Output the (X, Y) coordinate of the center of the cell containing the given text.  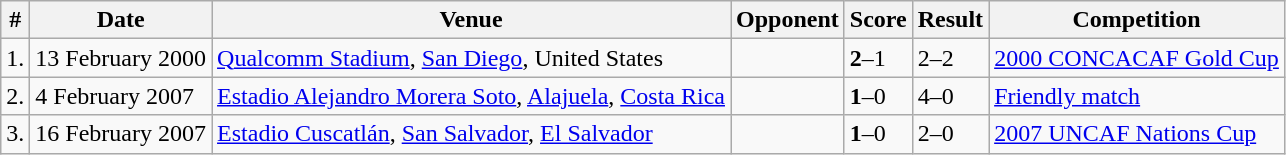
2–0 (950, 134)
13 February 2000 (121, 58)
Estadio Alejandro Morera Soto, Alajuela, Costa Rica (472, 96)
Competition (1137, 20)
Venue (472, 20)
Qualcomm Stadium, San Diego, United States (472, 58)
Result (950, 20)
Friendly match (1137, 96)
4 February 2007 (121, 96)
Score (878, 20)
2–2 (950, 58)
2000 CONCACAF Gold Cup (1137, 58)
2. (16, 96)
Estadio Cuscatlán, San Salvador, El Salvador (472, 134)
16 February 2007 (121, 134)
# (16, 20)
3. (16, 134)
2–1 (878, 58)
1. (16, 58)
Date (121, 20)
4–0 (950, 96)
2007 UNCAF Nations Cup (1137, 134)
Opponent (787, 20)
